For the text-containing cell, return its midpoint in [X, Y] coordinate format. 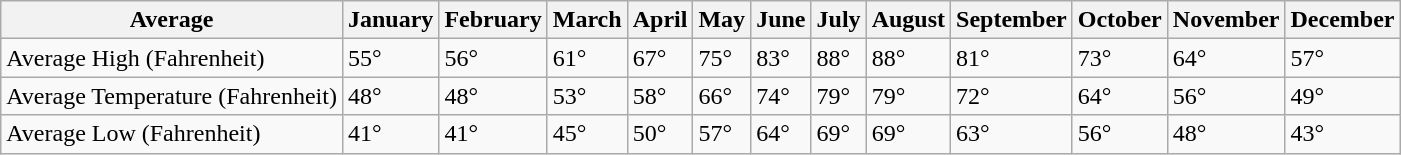
45° [587, 134]
Average High (Fahrenheit) [172, 58]
55° [390, 58]
72° [1012, 96]
September [1012, 20]
October [1120, 20]
April [660, 20]
Average Temperature (Fahrenheit) [172, 96]
61° [587, 58]
67° [660, 58]
November [1226, 20]
50° [660, 134]
81° [1012, 58]
74° [781, 96]
February [493, 20]
December [1342, 20]
July [838, 20]
Average [172, 20]
53° [587, 96]
73° [1120, 58]
Average Low (Fahrenheit) [172, 134]
March [587, 20]
66° [722, 96]
58° [660, 96]
63° [1012, 134]
49° [1342, 96]
May [722, 20]
August [908, 20]
June [781, 20]
43° [1342, 134]
83° [781, 58]
January [390, 20]
75° [722, 58]
